Locate the cell with the specified text and output its [x, y] center coordinate. 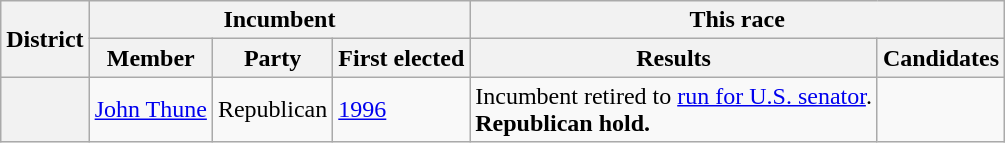
Incumbent retired to run for U.S. senator.Republican hold. [674, 110]
Results [674, 58]
District [45, 39]
Party [272, 58]
Incumbent [280, 20]
Member [150, 58]
Republican [272, 110]
John Thune [150, 110]
Candidates [940, 58]
First elected [402, 58]
This race [738, 20]
1996 [402, 110]
